For the text-containing cell, return its midpoint in [X, Y] coordinate format. 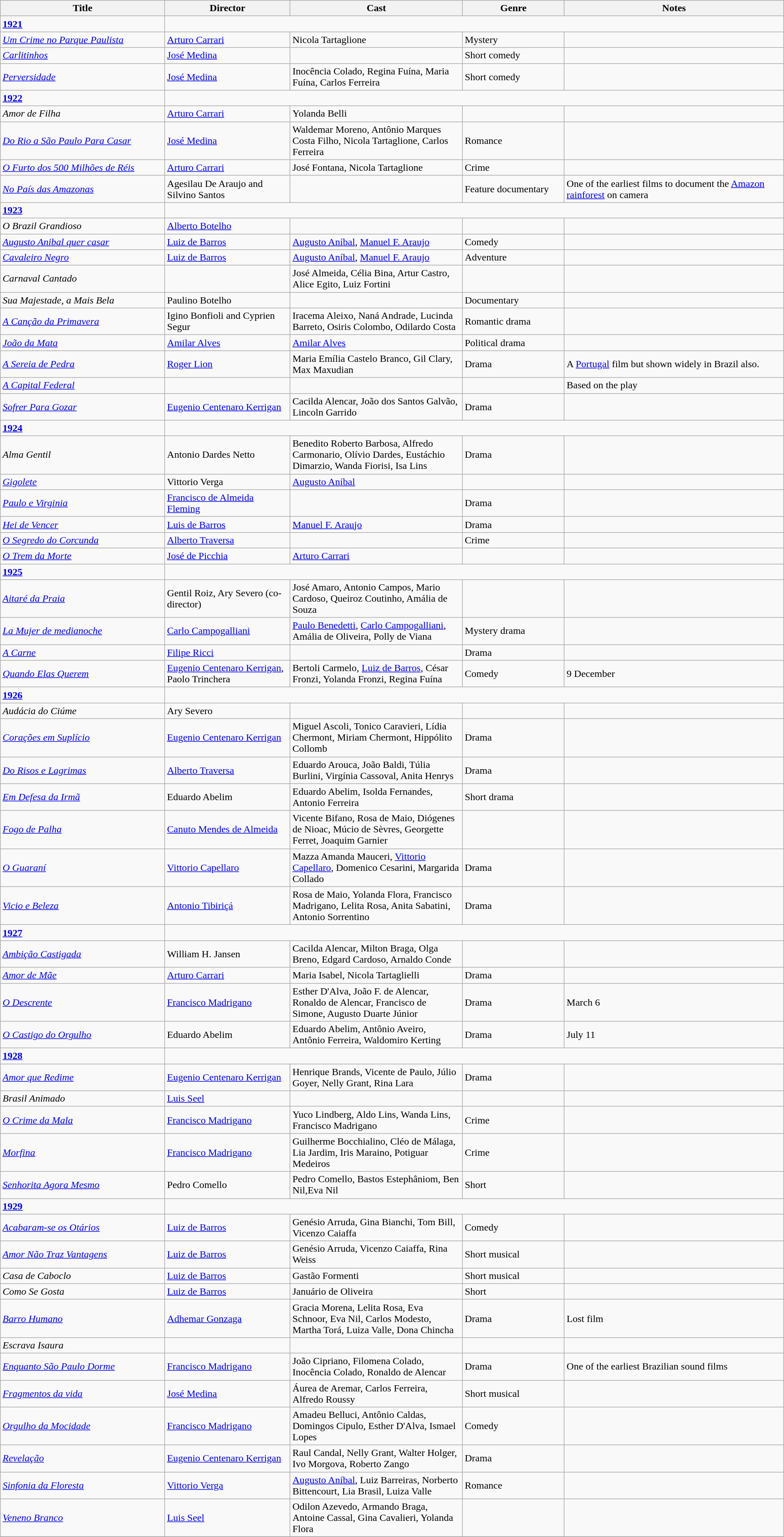
Veneno Branco [83, 1518]
João da Mata [83, 343]
Cacilda Alencar, Milton Braga, Olga Breno, Edgard Cardoso, Arnaldo Conde [376, 954]
A Sereia de Pedra [83, 364]
Do Rio a São Paulo Para Casar [83, 141]
Amadeu Belluci, Antônio Caldas, Domingos Cipulo, Esther D'Alva, Ismael Lopes [376, 1426]
Mystery [513, 40]
Vicio e Beleza [83, 906]
Do Risos e Lagrimas [83, 770]
March 6 [674, 1002]
Inocência Colado, Regina Fuína, Maria Fuína, Carlos Ferreira [376, 77]
O Furto dos 500 Milhões de Réis [83, 167]
Perversidade [83, 77]
O Crime da Mala [83, 1120]
Romantic drama [513, 322]
Orgulho da Mocidade [83, 1426]
O Brazil Grandioso [83, 226]
1925 [83, 572]
1926 [83, 695]
Canuto Mendes de Almeida [227, 829]
Raul Candal, Nelly Grant, Walter Holger, Ivo Morgova, Roberto Zango [376, 1459]
Miguel Ascoli, Tonico Caravieri, Lídia Chermont, Miriam Chermont, Hippólito Collomb [376, 738]
Gentil Roiz, Ary Severo (co-director) [227, 599]
Gastão Formenti [376, 1276]
Filipe Ricci [227, 653]
Casa de Caboclo [83, 1276]
Genre [513, 8]
Gigolete [83, 482]
Yuco Lindberg, Aldo Lins, Wanda Lins, Francisco Madrigano [376, 1120]
Barro Humano [83, 1318]
Morfina [83, 1152]
Guilherme Bocchialino, Cléo de Málaga, Lia Jardim, Iris Maraino, Potiguar Medeiros [376, 1152]
Aitaré da Praia [83, 599]
1924 [83, 428]
One of the earliest films to document the Amazon rainforest on camera [674, 189]
Adhemar Gonzaga [227, 1318]
Carnaval Cantado [83, 279]
Áurea de Aremar, Carlos Ferreira, Alfredo Roussy [376, 1394]
Hei de Vencer [83, 524]
Paulo e Virginia [83, 503]
William H. Jansen [227, 954]
Cacilda Alencar, João dos Santos Galvão, Lincoln Garrido [376, 407]
A Carne [83, 653]
O Trem da Morte [83, 556]
Paulino Botelho [227, 300]
Adventure [513, 258]
Yolanda Belli [376, 114]
Ambição Castigada [83, 954]
Maria Isabel, Nicola Tartaglielli [376, 975]
Acabaram-se os Otários [83, 1227]
Quando Elas Querem [83, 674]
Eugenio Centenaro Kerrigan, Paolo Trinchera [227, 674]
Eduardo Arouca, João Baldi, Túlia Burlini, Virgínia Cassoval, Anita Henrys [376, 770]
Mystery drama [513, 631]
Augusto Aníbal [376, 482]
Amor que Redime [83, 1078]
9 December [674, 674]
O Guaraní [83, 868]
Audácia do Ciúme [83, 711]
Iracema Aleixo, Naná Andrade, Lucinda Barreto, Osiris Colombo, Odilardo Costa [376, 322]
Odilon Azevedo, Armando Braga, Antoine Cassal, Gina Cavalieri, Yolanda Flora [376, 1518]
Antonio Dardes Netto [227, 455]
Lost film [674, 1318]
Augusto Anibal quer casar [83, 242]
Genésio Arruda, Gina Bianchi, Tom Bill, Vicenzo Caiaffa [376, 1227]
Fragmentos da vida [83, 1394]
José Fontana, Nicola Tartaglione [376, 167]
1923 [83, 210]
Em Defesa da Irmã [83, 797]
Political drama [513, 343]
Gracia Morena, Lelita Rosa, Eva Schnoor, Eva Nil, Carlos Modesto, Martha Torá, Luiza Valle, Dona Chincha [376, 1318]
Um Crime no Parque Paulista [83, 40]
Pedro Comello [227, 1185]
1921 [83, 24]
Based on the play [674, 385]
Luis de Barros [227, 524]
July 11 [674, 1035]
Corações em Suplício [83, 738]
José de Picchia [227, 556]
Short drama [513, 797]
One of the earliest Brazilian sound films [674, 1366]
Francisco de Almeida Fleming [227, 503]
O Descrente [83, 1002]
No País das Amazonas [83, 189]
A Portugal film but shown widely in Brazil also. [674, 364]
Sua Majestade, a Mais Bela [83, 300]
Henrique Brands, Vicente de Paulo, Júlio Goyer, Nelly Grant, Rina Lara [376, 1078]
Amor de Mãe [83, 975]
La Mujer de medianoche [83, 631]
Manuel F. Araujo [376, 524]
1927 [83, 932]
1928 [83, 1056]
Rosa de Maio, Yolanda Flora, Francisco Madrigano, Lelita Rosa, Anita Sabatini, Antonio Sorrentino [376, 906]
Ary Severo [227, 711]
Brasil Animado [83, 1099]
A Canção da Primavera [83, 322]
Documentary [513, 300]
Igino Bonfioli and Cyprien Segur [227, 322]
Sofrer Para Gozar [83, 407]
A Capital Federal [83, 385]
Pedro Comello, Bastos Estephâniom, Ben Nil,Eva Nil [376, 1185]
Cast [376, 8]
Senhorita Agora Mesmo [83, 1185]
Sinfonia da Floresta [83, 1485]
Amor de Filha [83, 114]
Nicola Tartaglione [376, 40]
João Cipriano, Filomena Colado, Inocência Colado, Ronaldo de Alencar [376, 1366]
Enquanto São Paulo Dorme [83, 1366]
José Amaro, Antonio Campos, Mario Cardoso, Queiroz Coutinho, Amália de Souza [376, 599]
O Castigo do Orgulho [83, 1035]
Title [83, 8]
Alma Gentil [83, 455]
Carlitinhos [83, 55]
O Segredo do Corcunda [83, 540]
Mazza Amanda Mauceri, Vittorio Capellaro, Domenico Cesarini, Margarida Collado [376, 868]
Como Se Gosta [83, 1291]
Paulo Benedetti, Carlo Campogalliani, Amália de Oliveira, Polly de Viana [376, 631]
Vittorio Capellaro [227, 868]
Alberto Botelho [227, 226]
Maria Emília Castelo Branco, Gil Clary, Max Maxudian [376, 364]
Antonio Tibiriçá [227, 906]
Eduardo Abelim, Isolda Fernandes, Antonio Ferreira [376, 797]
José Almeida, Célia Bina, Artur Castro, Alice Egito, Luiz Fortini [376, 279]
Fogo de Palha [83, 829]
Revelação [83, 1459]
Carlo Campogalliani [227, 631]
Director [227, 8]
Feature documentary [513, 189]
Amor Não Traz Vantagens [83, 1255]
1922 [83, 98]
1929 [83, 1206]
Notes [674, 8]
Eduardo Abelim, Antônio Aveiro, Antônio Ferreira, Waldomiro Kerting [376, 1035]
Augusto Aníbal, Luiz Barreiras, Norberto Bittencourt, Lia Brasil, Luiza Valle [376, 1485]
Esther D'Alva, João F. de Alencar, Ronaldo de Alencar, Francisco de Simone, Augusto Duarte Júnior [376, 1002]
Roger Lion [227, 364]
Genésio Arruda, Vicenzo Caiaffa, Rina Weiss [376, 1255]
Escrava Isaura [83, 1345]
Cavaleiro Negro [83, 258]
Agesilau De Araujo and Silvino Santos [227, 189]
Januário de Oliveira [376, 1291]
Benedito Roberto Barbosa, Alfredo Carmonario, Olívio Dardes, Eustáchio Dimarzio, Wanda Fiorisi, Isa Lins [376, 455]
Bertoli Carmelo, Luiz de Barros, César Fronzi, Yolanda Fronzi, Regina Fuína [376, 674]
Vicente Bifano, Rosa de Maio, Diógenes de Nioac, Múcio de Sèvres, Georgette Ferret, Joaquim Garnier [376, 829]
Waldemar Moreno, Antônio Marques Costa Filho, Nicola Tartaglione, Carlos Ferreira [376, 141]
